Output the (x, y) coordinate of the center of the cell containing the given text.  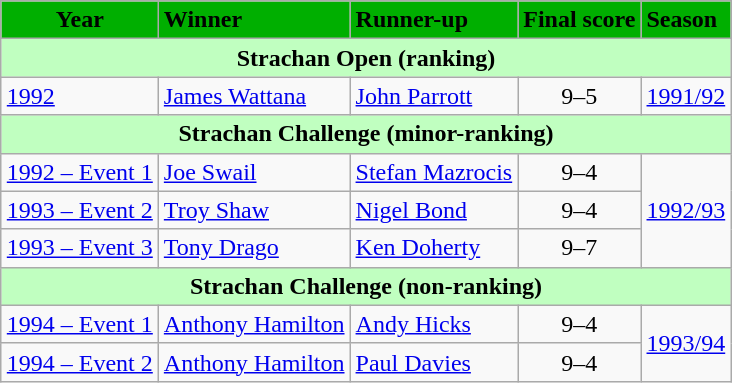
1994 – Event 2 (80, 362)
Runner-up (434, 20)
Tony Drago (254, 248)
Final score (580, 20)
James Wattana (254, 96)
Stefan Mazrocis (434, 172)
1991/92 (686, 96)
1993/94 (686, 343)
Andy Hicks (434, 324)
Troy Shaw (254, 210)
Strachan Open (ranking) (366, 58)
9–5 (580, 96)
9–7 (580, 248)
Nigel Bond (434, 210)
Year (80, 20)
Winner (254, 20)
1993 – Event 3 (80, 248)
Season (686, 20)
Ken Doherty (434, 248)
Joe Swail (254, 172)
1992 – Event 1 (80, 172)
1994 – Event 1 (80, 324)
John Parrott (434, 96)
Strachan Challenge (non-ranking) (366, 286)
1992 (80, 96)
1992/93 (686, 210)
Paul Davies (434, 362)
1993 – Event 2 (80, 210)
Strachan Challenge (minor-ranking) (366, 134)
